Provide the [x, y] coordinate of the cell's center where the given text is located.  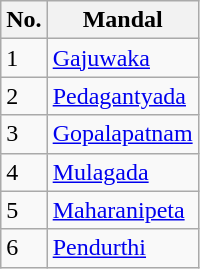
1 [24, 58]
2 [24, 96]
Gajuwaka [122, 58]
3 [24, 134]
4 [24, 172]
Mandal [122, 20]
No. [24, 20]
5 [24, 210]
Maharanipeta [122, 210]
6 [24, 248]
Mulagada [122, 172]
Gopalapatnam [122, 134]
Pedagantyada [122, 96]
Pendurthi [122, 248]
